Capture the cell that displays the provided text and extract its (X, Y) central coordinate. 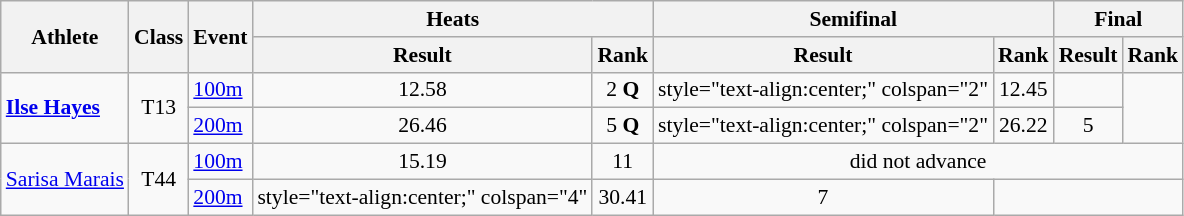
Final (1118, 19)
12.45 (1024, 90)
7 (823, 197)
style="text-align:center;" colspan="4" (422, 197)
Sarisa Marais (65, 180)
30.41 (622, 197)
Semifinal (854, 19)
11 (622, 162)
Event (220, 36)
2 Q (622, 90)
Class (158, 36)
12.58 (422, 90)
5 (1088, 126)
T13 (158, 108)
26.46 (422, 126)
Ilse Hayes (65, 108)
Heats (452, 19)
did not advance (918, 162)
15.19 (422, 162)
5 Q (622, 126)
Athlete (65, 36)
T44 (158, 180)
26.22 (1024, 126)
